Extract the [x, y] coordinate from the center of the cell holding the provided text.  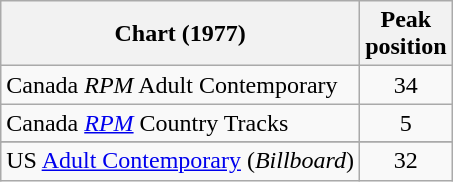
Canada RPM Adult Contemporary [180, 85]
Chart (1977) [180, 34]
32 [406, 161]
34 [406, 85]
5 [406, 123]
Canada RPM Country Tracks [180, 123]
US Adult Contemporary (Billboard) [180, 161]
Peakposition [406, 34]
